Detect which cell encompasses the target text, then output its [x, y] center coordinate. 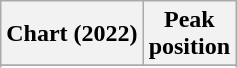
Chart (2022) [72, 34]
Peakposition [189, 34]
